Return (x, y) of the center of cell containing provided text 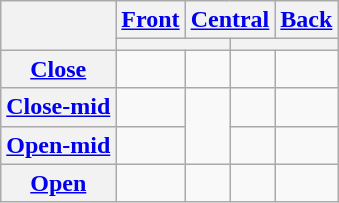
Open (58, 183)
Back (306, 20)
Close-mid (58, 107)
Close (58, 69)
Front (150, 20)
Open-mid (58, 145)
Central (230, 20)
